Scan for the cell matching the given text and deliver its (x, y) coordinate at center. 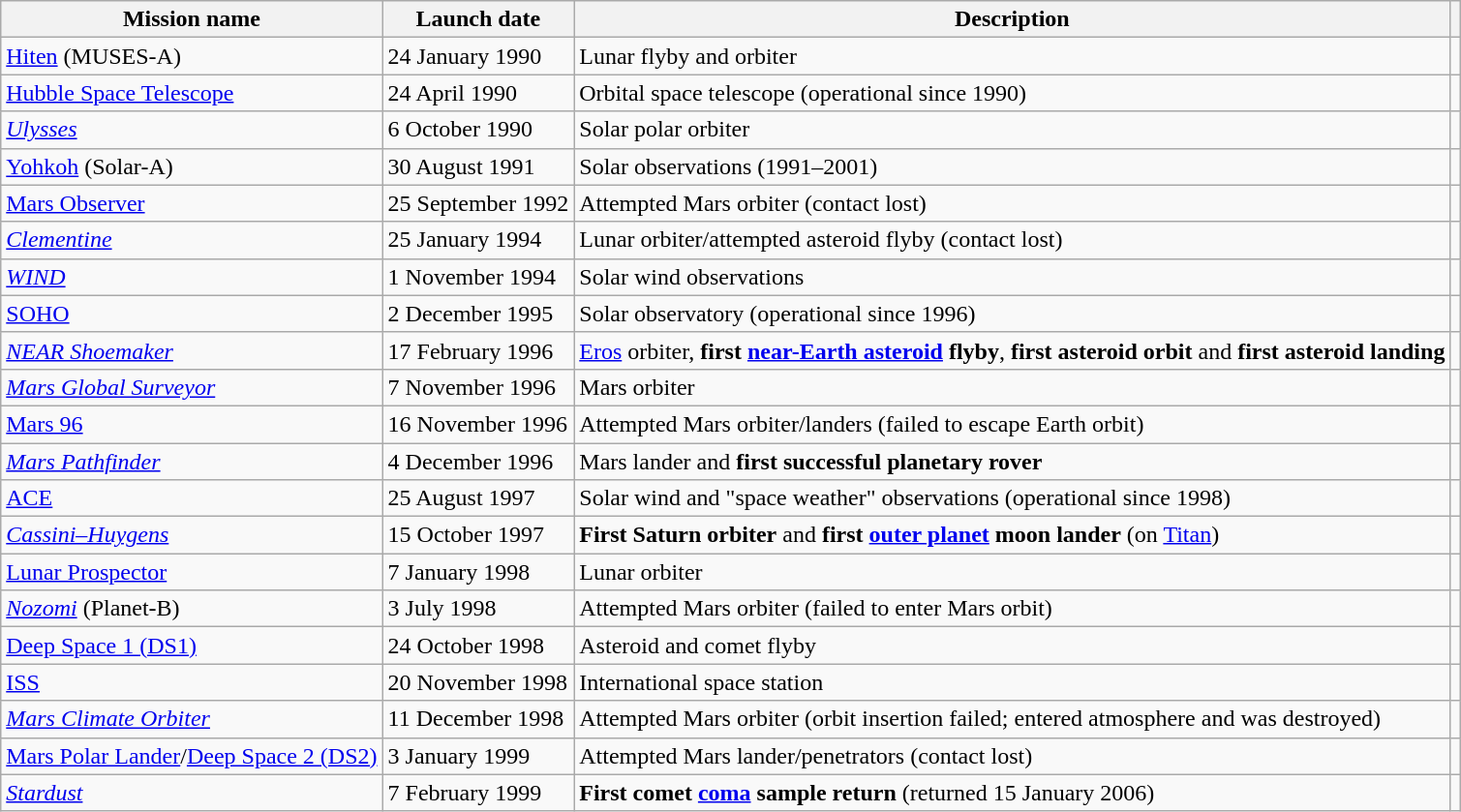
16 November 1996 (478, 424)
Mars Observer (192, 203)
3 July 1998 (478, 609)
Solar polar orbiter (1013, 130)
Solar observatory (operational since 1996) (1013, 314)
Nozomi (Planet-B) (192, 609)
20 November 1998 (478, 682)
Solar wind observations (1013, 277)
Attempted Mars lander/penetrators (contact lost) (1013, 756)
Mars orbiter (1013, 387)
Ulysses (192, 130)
25 August 1997 (478, 498)
NEAR Shoemaker (192, 350)
25 September 1992 (478, 203)
Mars Pathfinder (192, 462)
24 April 1990 (478, 93)
Attempted Mars orbiter/landers (failed to escape Earth orbit) (1013, 424)
Solar observations (1991–2001) (1013, 166)
First comet coma sample return (returned 15 January 2006) (1013, 793)
ACE (192, 498)
Hiten (MUSES-A) (192, 56)
6 October 1990 (478, 130)
Description (1013, 19)
International space station (1013, 682)
Stardust (192, 793)
ISS (192, 682)
24 January 1990 (478, 56)
Clementine (192, 240)
17 February 1996 (478, 350)
Mars 96 (192, 424)
SOHO (192, 314)
WIND (192, 277)
3 January 1999 (478, 756)
First Saturn orbiter and first outer planet moon lander (on Titan) (1013, 535)
Mars lander and first successful planetary rover (1013, 462)
1 November 1994 (478, 277)
Attempted Mars orbiter (contact lost) (1013, 203)
Lunar flyby and orbiter (1013, 56)
Mars Climate Orbiter (192, 719)
7 January 1998 (478, 572)
Attempted Mars orbiter (orbit insertion failed; entered atmosphere and was destroyed) (1013, 719)
25 January 1994 (478, 240)
Yohkoh (Solar-A) (192, 166)
Launch date (478, 19)
2 December 1995 (478, 314)
7 November 1996 (478, 387)
Cassini–Huygens (192, 535)
Deep Space 1 (DS1) (192, 646)
7 February 1999 (478, 793)
Eros orbiter, first near-Earth asteroid flyby, first asteroid orbit and first asteroid landing (1013, 350)
Lunar orbiter (1013, 572)
Lunar orbiter/attempted asteroid flyby (contact lost) (1013, 240)
Mars Polar Lander/Deep Space 2 (DS2) (192, 756)
24 October 1998 (478, 646)
11 December 1998 (478, 719)
Solar wind and "space weather" observations (operational since 1998) (1013, 498)
Mars Global Surveyor (192, 387)
30 August 1991 (478, 166)
Asteroid and comet flyby (1013, 646)
15 October 1997 (478, 535)
4 December 1996 (478, 462)
Attempted Mars orbiter (failed to enter Mars orbit) (1013, 609)
Hubble Space Telescope (192, 93)
Mission name (192, 19)
Lunar Prospector (192, 572)
Orbital space telescope (operational since 1990) (1013, 93)
